Return the [x, y] coordinate for the center point of the cell that contains the specified text.  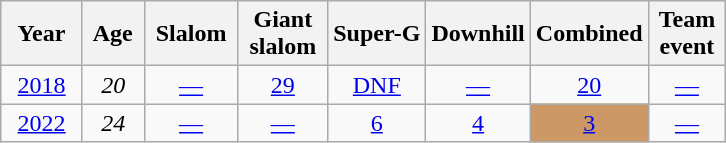
6 [377, 123]
Downhill [478, 34]
Super-G [377, 34]
29 [283, 85]
Year [42, 34]
2018 [42, 85]
4 [478, 123]
Team event [687, 34]
DNF [377, 85]
Combined [589, 34]
3 [589, 123]
Age [113, 34]
Slalom [191, 34]
24 [113, 123]
2022 [42, 123]
Giant slalom [283, 34]
